Scan for the cell matching the given text and deliver its [X, Y] coordinate at center. 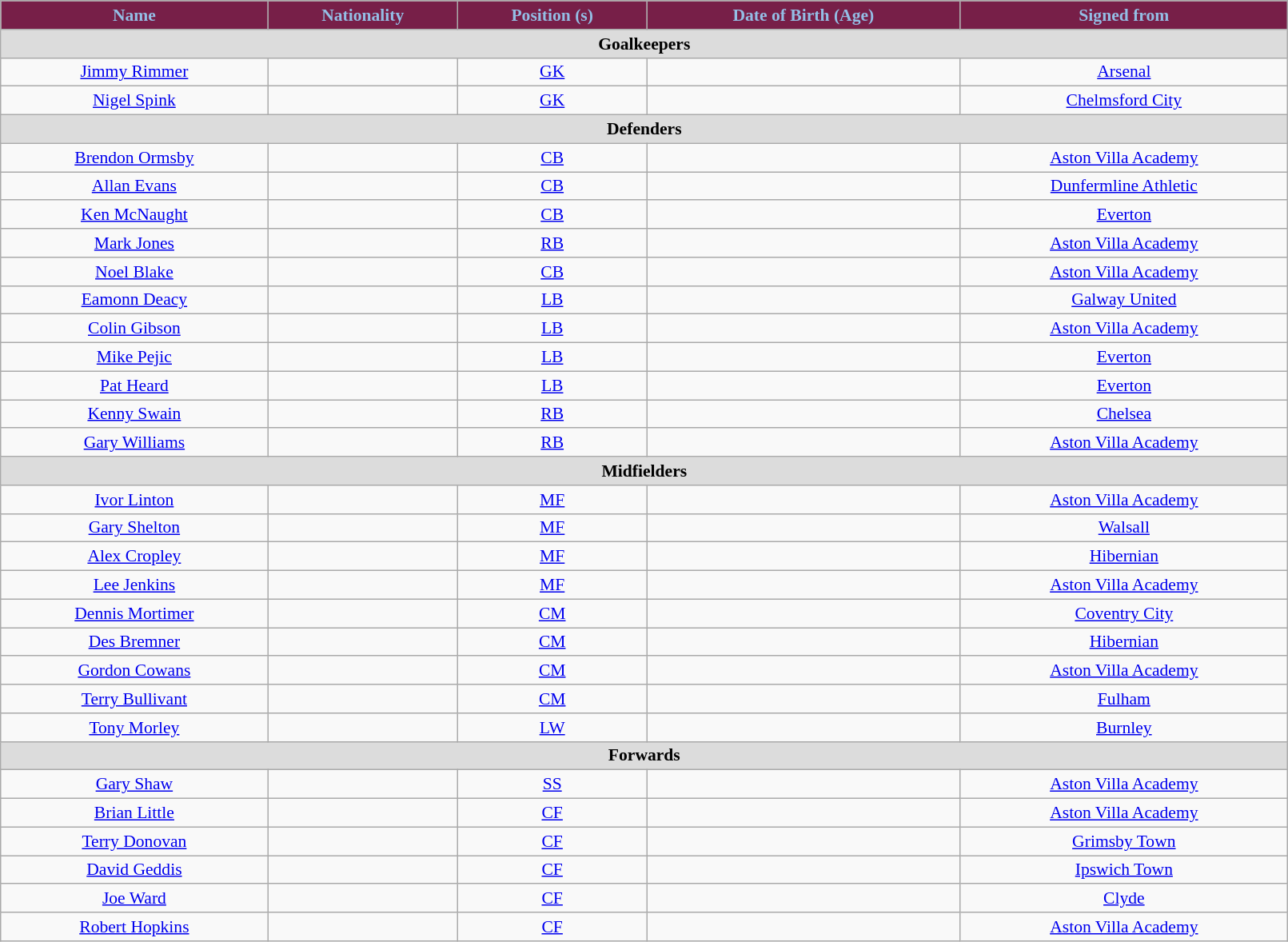
Pat Heard [134, 385]
Signed from [1124, 15]
Jimmy Rimmer [134, 72]
Allan Evans [134, 186]
Walsall [1124, 528]
Mark Jones [134, 243]
Chelsea [1124, 414]
Joe Ward [134, 899]
Terry Donovan [134, 841]
Robert Hopkins [134, 927]
Dennis Mortimer [134, 613]
Colin Gibson [134, 329]
Clyde [1124, 899]
Kenny Swain [134, 414]
Nigel Spink [134, 101]
Goalkeepers [644, 44]
Ken McNaught [134, 215]
David Geddis [134, 870]
Galway United [1124, 300]
Midfielders [644, 471]
Gary Shaw [134, 784]
Des Bremner [134, 642]
Alex Cropley [134, 557]
Burnley [1124, 728]
Dunfermline Athletic [1124, 186]
Arsenal [1124, 72]
Chelmsford City [1124, 101]
Mike Pejic [134, 357]
Gordon Cowans [134, 671]
Ivor Linton [134, 500]
Forwards [644, 756]
Gary Williams [134, 443]
Brian Little [134, 813]
Noel Blake [134, 272]
Name [134, 15]
Nationality [363, 15]
LW [552, 728]
Position (s) [552, 15]
SS [552, 784]
Lee Jenkins [134, 585]
Brendon Ormsby [134, 158]
Gary Shelton [134, 528]
Ipswich Town [1124, 870]
Terry Bullivant [134, 699]
Grimsby Town [1124, 841]
Tony Morley [134, 728]
Date of Birth (Age) [804, 15]
Fulham [1124, 699]
Coventry City [1124, 613]
Defenders [644, 130]
Eamonn Deacy [134, 300]
